Output the [x, y] coordinate of the center of the cell containing the given text.  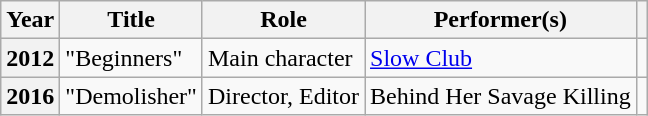
Director, Editor [283, 96]
"Demolisher" [132, 96]
Main character [283, 58]
Behind Her Savage Killing [500, 96]
Performer(s) [500, 20]
Year [30, 20]
Slow Club [500, 58]
2012 [30, 58]
2016 [30, 96]
"Beginners" [132, 58]
Role [283, 20]
Title [132, 20]
